Pinpoint the cell where the given text exists, returning its [X, Y] midpoint coordinate. 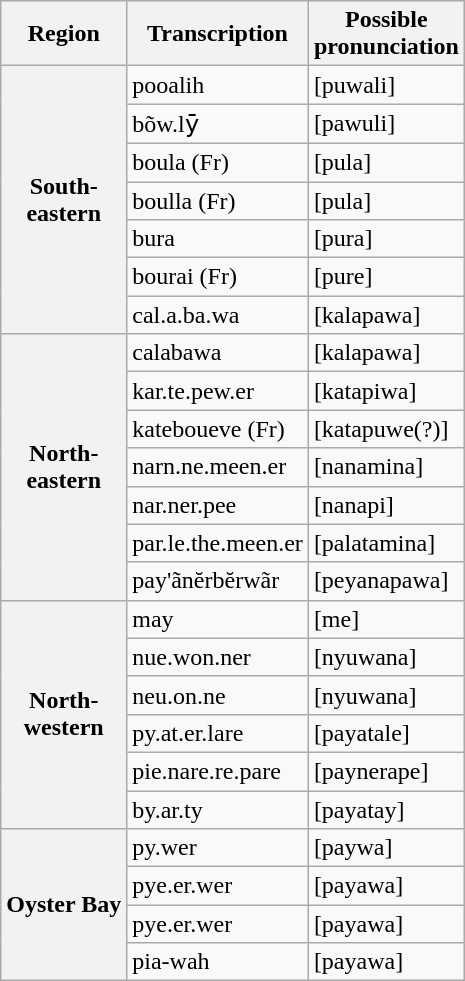
pay'ãnĕrbĕrwãr [218, 581]
[nanapi] [386, 505]
[payatay] [386, 809]
North-eastern [64, 467]
[pure] [386, 277]
[pura] [386, 239]
[katapuwe(?)] [386, 429]
bura [218, 239]
bourai (Fr) [218, 277]
[me] [386, 619]
py.wer [218, 848]
cal.a.ba.wa [218, 315]
boula (Fr) [218, 162]
neu.on.ne [218, 695]
par.le.the.meen.er [218, 543]
[katapiwa] [386, 391]
[peyanapawa] [386, 581]
[nanamina] [386, 467]
kar.te.pew.er [218, 391]
bõw.lȳ [218, 124]
North-western [64, 714]
Region [64, 34]
Transcription [218, 34]
[paywa] [386, 848]
boulla (Fr) [218, 201]
pooalih [218, 85]
[pawuli] [386, 124]
[puwali] [386, 85]
kateboueve (Fr) [218, 429]
py.at.er.lare [218, 733]
may [218, 619]
[paynerape] [386, 771]
nar.ner.pee [218, 505]
Oyster Bay [64, 905]
by.ar.ty [218, 809]
nue.won.ner [218, 657]
South-eastern [64, 200]
Possiblepronunciation [386, 34]
narn.ne.meen.er [218, 467]
pia-wah [218, 962]
[palatamina] [386, 543]
pie.nare.re.pare [218, 771]
[payatale] [386, 733]
calabawa [218, 353]
